Extract the [X, Y] coordinate from the center of the cell holding the provided text.  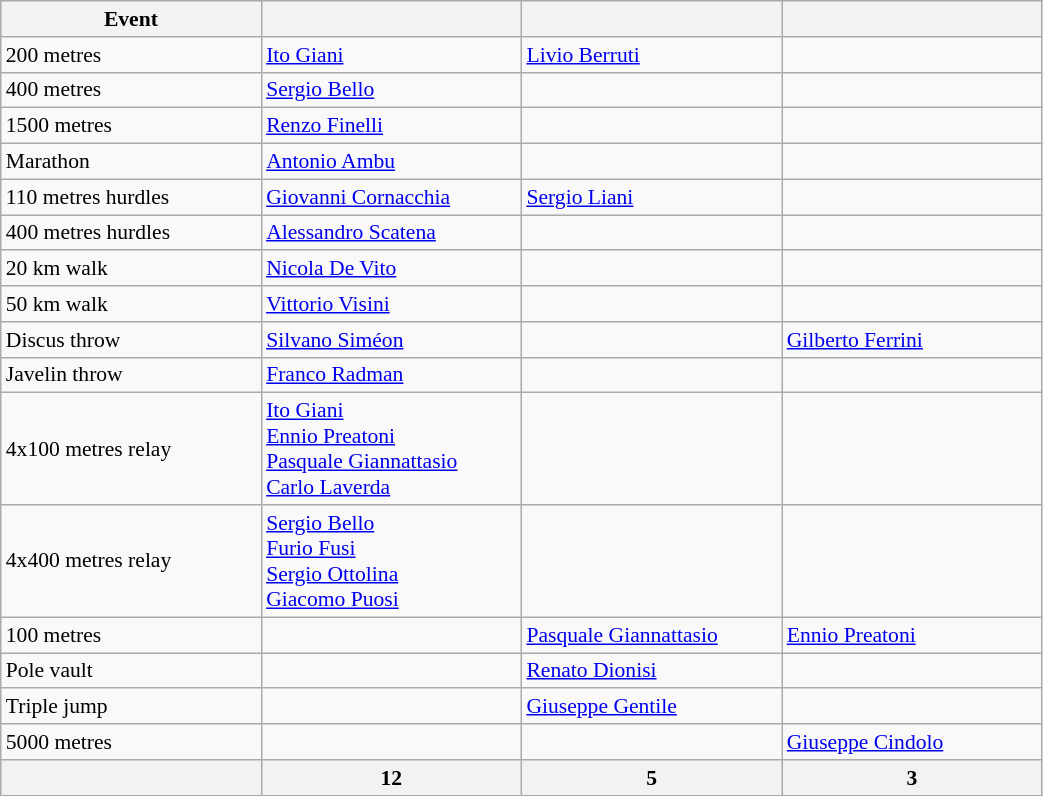
4x400 metres relay [131, 561]
Gilberto Ferrini [912, 340]
Pasquale Giannattasio [651, 635]
Renato Dionisi [651, 671]
Giovanni Cornacchia [391, 197]
Vittorio Visini [391, 304]
Ito Giani [391, 55]
Nicola De Vito [391, 269]
Pole vault [131, 671]
1500 metres [131, 126]
110 metres hurdles [131, 197]
Marathon [131, 162]
5 [651, 778]
Ito GianiEnnio PreatoniPasquale GiannattasioCarlo Laverda [391, 449]
12 [391, 778]
Triple jump [131, 707]
4x100 metres relay [131, 449]
400 metres hurdles [131, 233]
Sergio BelloFurio FusiSergio OttolinaGiacomo Puosi [391, 561]
Alessandro Scatena [391, 233]
Sergio Bello [391, 90]
100 metres [131, 635]
200 metres [131, 55]
Franco Radman [391, 375]
3 [912, 778]
5000 metres [131, 742]
50 km walk [131, 304]
Sergio Liani [651, 197]
Livio Berruti [651, 55]
Discus throw [131, 340]
20 km walk [131, 269]
Antonio Ambu [391, 162]
400 metres [131, 90]
Renzo Finelli [391, 126]
Silvano Siméon [391, 340]
Event [131, 19]
Javelin throw [131, 375]
Ennio Preatoni [912, 635]
Giuseppe Gentile [651, 707]
Giuseppe Cindolo [912, 742]
